Output the (x, y) coordinate of the center of the cell containing the given text.  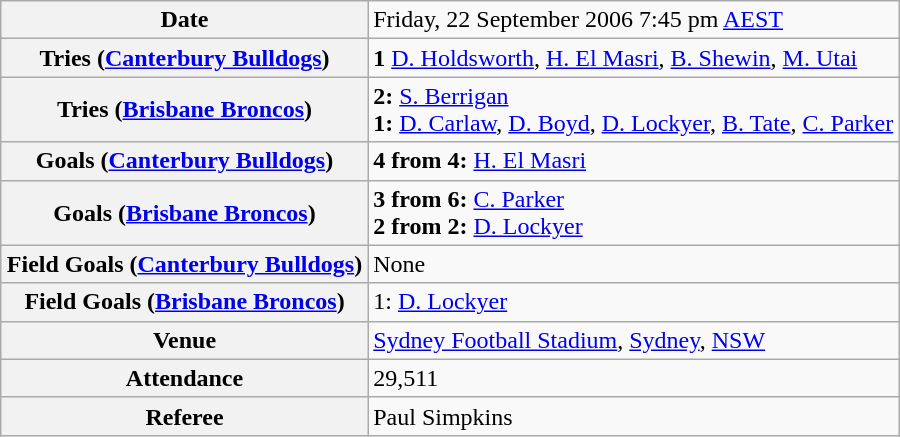
Paul Simpkins (634, 416)
Field Goals (Canterbury Bulldogs) (184, 264)
Goals (Canterbury Bulldogs) (184, 161)
None (634, 264)
Sydney Football Stadium, Sydney, NSW (634, 340)
Goals (Brisbane Broncos) (184, 212)
2: S. Berrigan 1: D. Carlaw, D. Boyd, D. Lockyer, B. Tate, C. Parker (634, 110)
Attendance (184, 378)
Date (184, 20)
Venue (184, 340)
1: D. Lockyer (634, 302)
Field Goals (Brisbane Broncos) (184, 302)
Referee (184, 416)
3 from 6: C. Parker 2 from 2: D. Lockyer (634, 212)
1 D. Holdsworth, H. El Masri, B. Shewin, M. Utai (634, 58)
Tries (Canterbury Bulldogs) (184, 58)
Tries (Brisbane Broncos) (184, 110)
29,511 (634, 378)
Friday, 22 September 2006 7:45 pm AEST (634, 20)
4 from 4: H. El Masri (634, 161)
